Search for the cell housing the specified text and yield its (x, y) center coordinate. 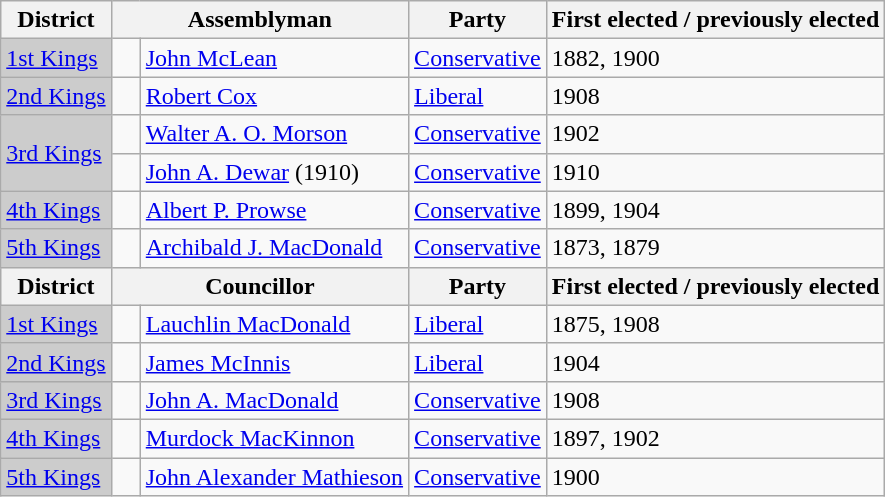
John A. Dewar (1910) (274, 172)
1910 (716, 172)
Archibald J. MacDonald (274, 248)
John A. MacDonald (274, 400)
1873, 1879 (716, 248)
Councillor (260, 286)
Walter A. O. Morson (274, 134)
1897, 1902 (716, 438)
Assemblyman (260, 20)
John McLean (274, 58)
John Alexander Mathieson (274, 477)
1902 (716, 134)
1882, 1900 (716, 58)
1904 (716, 362)
1875, 1908 (716, 324)
1900 (716, 477)
James McInnis (274, 362)
Robert Cox (274, 96)
Lauchlin MacDonald (274, 324)
Murdock MacKinnon (274, 438)
Albert P. Prowse (274, 210)
1899, 1904 (716, 210)
